Locate the cell with the specified text and output its (x, y) center coordinate. 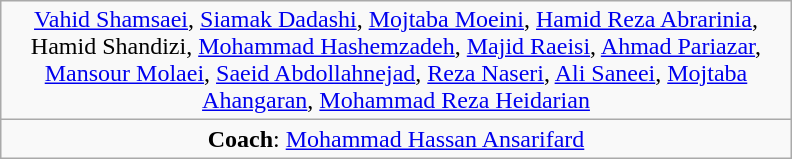
Coach: Mohammad Hassan Ansarifard (396, 139)
